Output the [x, y] coordinate of the center of the cell containing the given text.  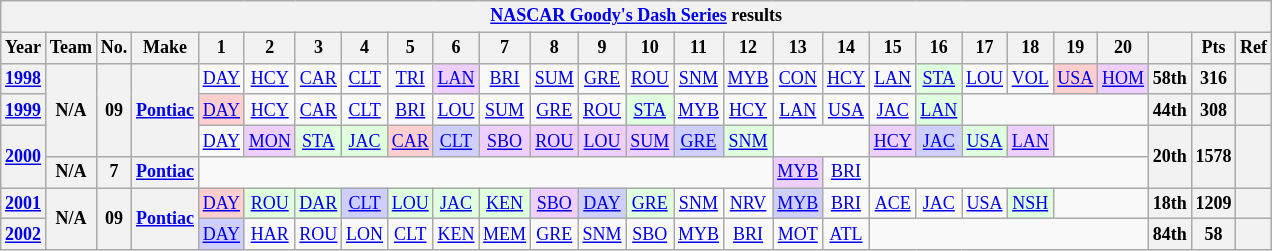
19 [1076, 48]
2002 [24, 234]
NRV [748, 204]
No. [114, 48]
Make [166, 48]
DAR [318, 204]
15 [892, 48]
4 [365, 48]
1578 [1214, 156]
13 [798, 48]
HOM [1124, 78]
Year [24, 48]
2000 [24, 156]
2001 [24, 204]
VOL [1030, 78]
18 [1030, 48]
8 [554, 48]
58th [1170, 78]
Pts [1214, 48]
1 [221, 48]
20th [1170, 156]
ACE [892, 204]
Team [70, 48]
3 [318, 48]
1998 [24, 78]
1999 [24, 110]
1209 [1214, 204]
308 [1214, 110]
LON [365, 234]
TRI [410, 78]
MEM [505, 234]
ATL [846, 234]
16 [939, 48]
14 [846, 48]
CON [798, 78]
9 [602, 48]
316 [1214, 78]
18th [1170, 204]
Ref [1254, 48]
84th [1170, 234]
6 [456, 48]
2 [270, 48]
20 [1124, 48]
58 [1214, 234]
12 [748, 48]
MOT [798, 234]
5 [410, 48]
17 [985, 48]
NASCAR Goody's Dash Series results [636, 16]
MON [270, 140]
11 [699, 48]
NSH [1030, 204]
10 [650, 48]
44th [1170, 110]
HAR [270, 234]
